From the cell containing the given text, extract its center point as (x, y) coordinate. 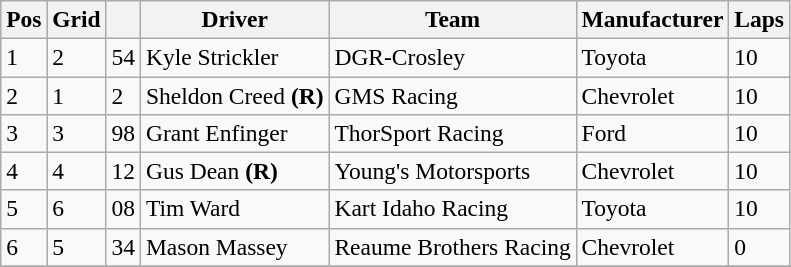
Young's Motorsports (452, 171)
Mason Massey (234, 247)
Sheldon Creed (R) (234, 95)
98 (123, 133)
ThorSport Racing (452, 133)
Driver (234, 19)
Tim Ward (234, 209)
54 (123, 57)
GMS Racing (452, 95)
08 (123, 209)
Kart Idaho Racing (452, 209)
Pos (24, 19)
Manufacturer (652, 19)
Kyle Strickler (234, 57)
Laps (760, 19)
Grid (76, 19)
Grant Enfinger (234, 133)
Gus Dean (R) (234, 171)
Team (452, 19)
DGR-Crosley (452, 57)
34 (123, 247)
0 (760, 247)
Reaume Brothers Racing (452, 247)
Ford (652, 133)
12 (123, 171)
